Extract the (x, y) coordinate from the center of the cell holding the provided text.  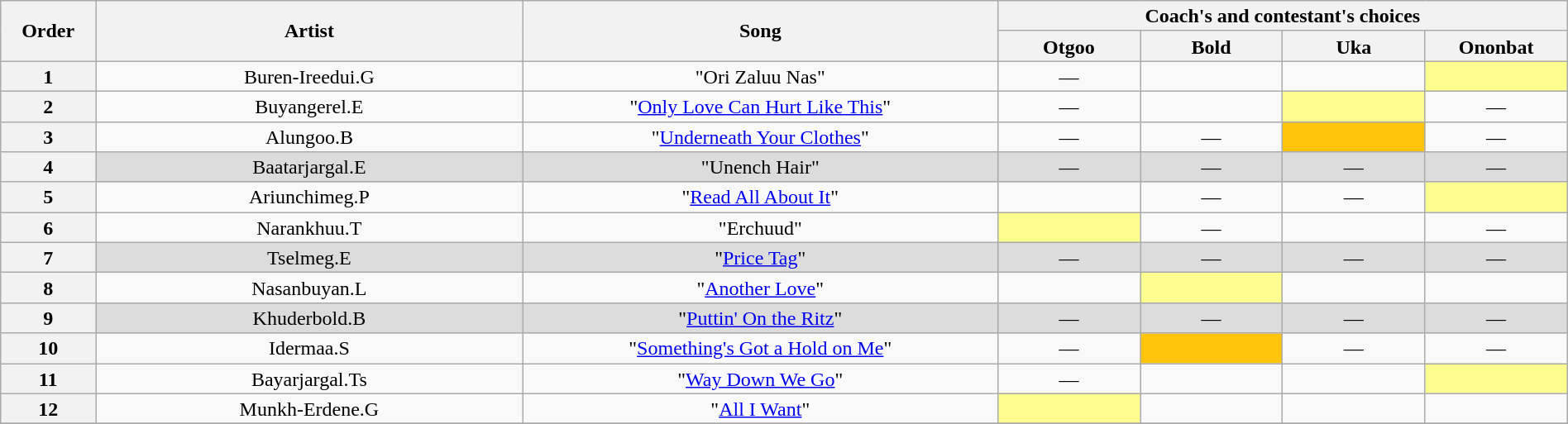
"Only Love Can Hurt Like This" (760, 106)
12 (48, 408)
"Price Tag" (760, 258)
Khuderbold.B (309, 317)
11 (48, 379)
"Way Down We Go" (760, 379)
Uka (1354, 46)
Baatarjargal.E (309, 167)
Ariunchimeg.P (309, 197)
Order (48, 31)
"Another Love" (760, 288)
Buren-Ireedui.G (309, 76)
2 (48, 106)
Narankhuu.T (309, 228)
Alungoo.B (309, 137)
3 (48, 137)
Otgoo (1068, 46)
Nasanbuyan.L (309, 288)
"Something's Got a Hold on Me" (760, 349)
9 (48, 317)
Munkh-Erdene.G (309, 408)
Tselmeg.E (309, 258)
8 (48, 288)
"Ori Zaluu Nas" (760, 76)
"All I Want" (760, 408)
Coach's and contestant's choices (1282, 17)
"Erchuud" (760, 228)
4 (48, 167)
Buyangerel.E (309, 106)
Song (760, 31)
"Read All About It" (760, 197)
"Unench Hair" (760, 167)
Bold (1212, 46)
"Underneath Your Clothes" (760, 137)
1 (48, 76)
"Puttin' On the Ritz" (760, 317)
Bayarjargal.Ts (309, 379)
5 (48, 197)
10 (48, 349)
7 (48, 258)
6 (48, 228)
Artist (309, 31)
Idermaa.S (309, 349)
Ononbat (1496, 46)
